Search for the cell housing the specified text and yield its [x, y] center coordinate. 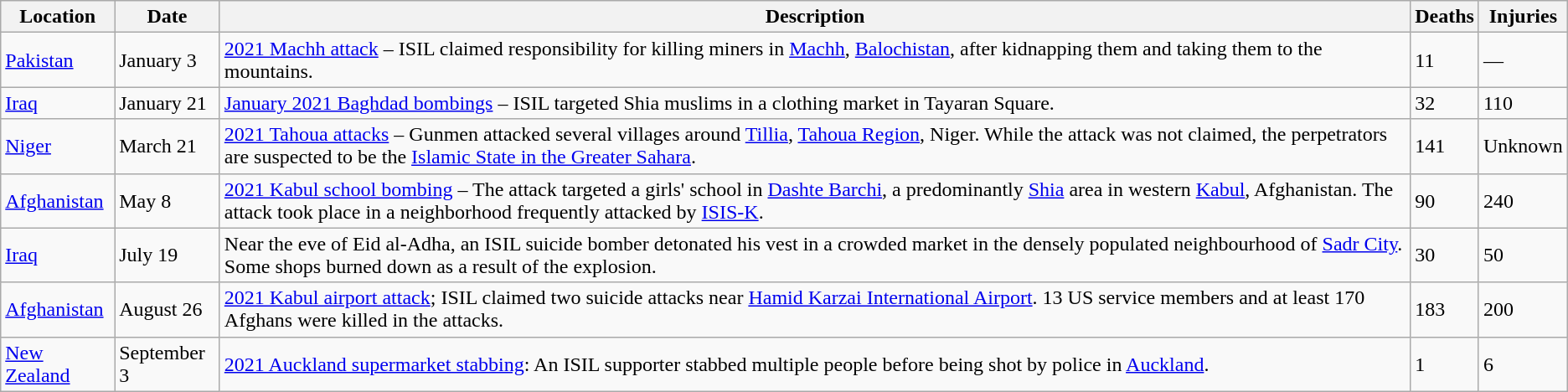
January 3 [168, 60]
March 21 [168, 146]
90 [1445, 201]
January 2021 Baghdad bombings – ISIL targeted Shia muslims in a clothing market in Tayaran Square. [814, 103]
Date [168, 17]
240 [1523, 201]
183 [1445, 310]
6 [1523, 364]
January 21 [168, 103]
2021 Auckland supermarket stabbing: An ISIL supporter stabbed multiple people before being shot by police in Auckland. [814, 364]
Pakistan [58, 60]
Deaths [1445, 17]
July 19 [168, 255]
New Zealand [58, 364]
11 [1445, 60]
September 3 [168, 364]
50 [1523, 255]
Injuries [1523, 17]
32 [1445, 103]
141 [1445, 146]
Niger [58, 146]
Description [814, 17]
2021 Machh attack – ISIL claimed responsibility for killing miners in Machh, Balochistan, after kidnapping them and taking them to the mountains. [814, 60]
Location [58, 17]
August 26 [168, 310]
200 [1523, 310]
1 [1445, 364]
110 [1523, 103]
May 8 [168, 201]
— [1523, 60]
Unknown [1523, 146]
30 [1445, 255]
